Locate the cell with the specified text and output its (X, Y) center coordinate. 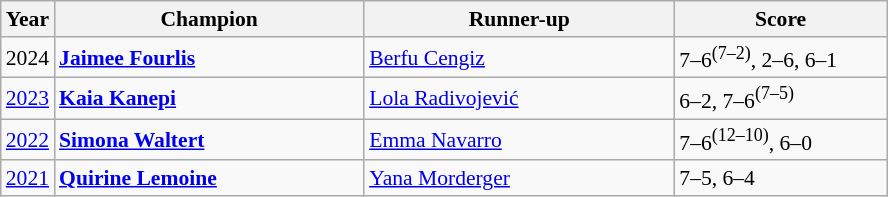
7–6(12–10), 6–0 (780, 140)
2021 (28, 179)
Jaimee Fourlis (209, 58)
Simona Waltert (209, 140)
Champion (209, 19)
7–6(7–2), 2–6, 6–1 (780, 58)
Lola Radivojević (519, 98)
Kaia Kanepi (209, 98)
Berfu Cengiz (519, 58)
Year (28, 19)
2023 (28, 98)
Yana Morderger (519, 179)
Score (780, 19)
2024 (28, 58)
6–2, 7–6(7–5) (780, 98)
2022 (28, 140)
Quirine Lemoine (209, 179)
Runner-up (519, 19)
7–5, 6–4 (780, 179)
Emma Navarro (519, 140)
